Locate the cell with the specified text and output its (x, y) center coordinate. 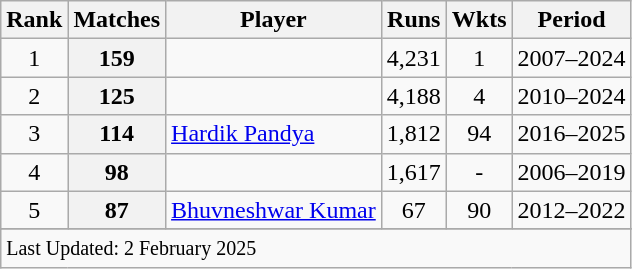
- (479, 172)
90 (479, 210)
Hardik Pandya (274, 134)
2006–2019 (572, 172)
Wkts (479, 20)
5 (34, 210)
98 (117, 172)
Matches (117, 20)
Rank (34, 20)
1,617 (414, 172)
125 (117, 96)
4,231 (414, 58)
2016–2025 (572, 134)
87 (117, 210)
67 (414, 210)
94 (479, 134)
3 (34, 134)
159 (117, 58)
2007–2024 (572, 58)
Bhuvneshwar Kumar (274, 210)
114 (117, 134)
4,188 (414, 96)
Last Updated: 2 February 2025 (316, 248)
Period (572, 20)
Player (274, 20)
Runs (414, 20)
2010–2024 (572, 96)
2 (34, 96)
2012–2022 (572, 210)
1,812 (414, 134)
